Pinpoint the cell where the given text exists, returning its (X, Y) midpoint coordinate. 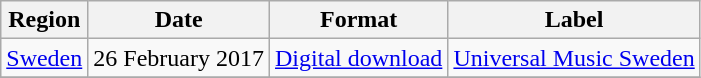
Format (359, 20)
26 February 2017 (179, 58)
Region (44, 20)
Universal Music Sweden (574, 58)
Digital download (359, 58)
Label (574, 20)
Date (179, 20)
Sweden (44, 58)
